Determine the [x, y] coordinate at the center of the cell enclosing the given text.  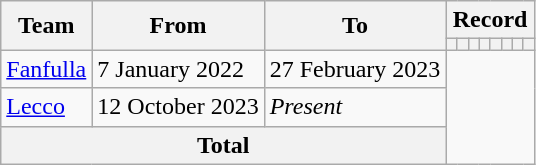
Fanfulla [46, 69]
27 February 2023 [355, 69]
12 October 2023 [178, 107]
Present [355, 107]
7 January 2022 [178, 69]
Record [490, 20]
Total [224, 145]
From [178, 26]
Team [46, 26]
To [355, 26]
Lecco [46, 107]
